Scan for the cell matching the given text and deliver its [x, y] coordinate at center. 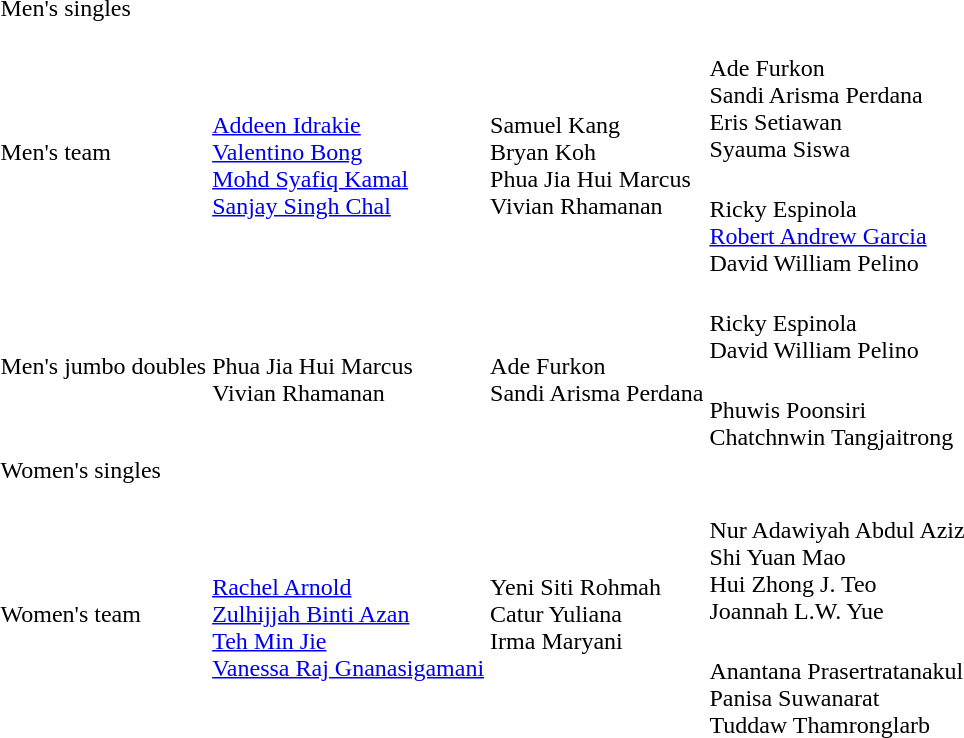
Phua Jia Hui MarcusVivian Rhamanan [348, 366]
Addeen IdrakieValentino BongMohd Syafiq KamalSanjay Singh Chal [348, 152]
Samuel KangBryan KohPhua Jia Hui MarcusVivian Rhamanan [597, 152]
Ade FurkonSandi Arisma Perdana [597, 366]
